For the text-containing cell, return its midpoint in [X, Y] coordinate format. 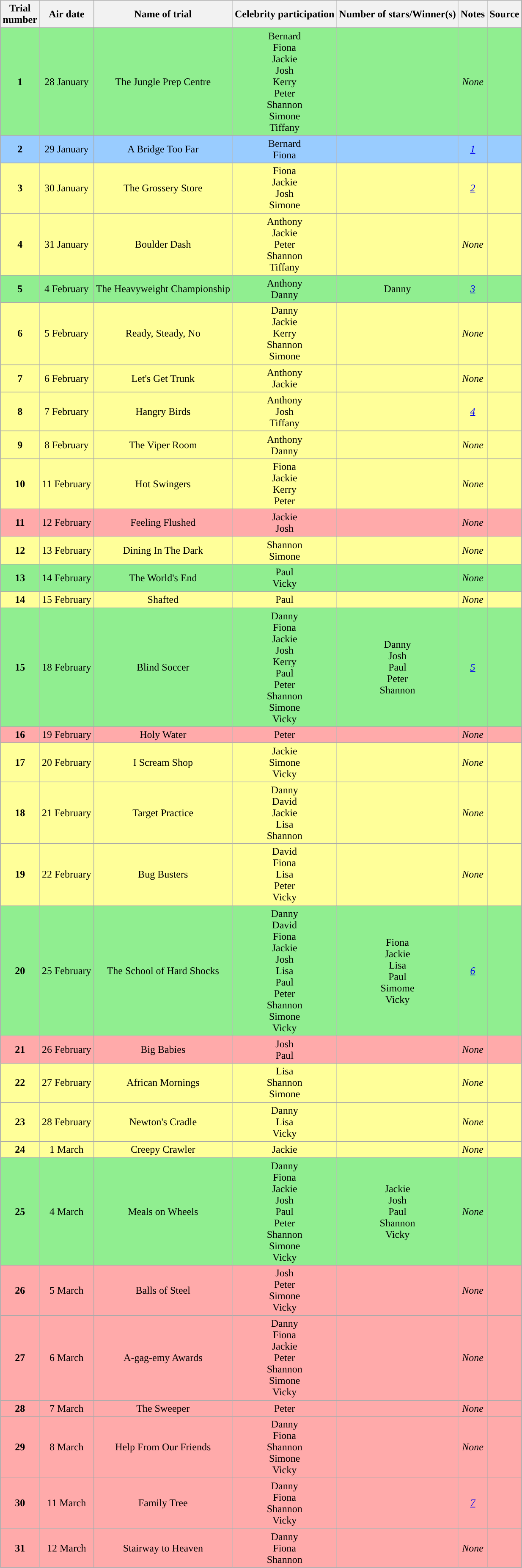
8 February [66, 444]
Celebrity participation [284, 14]
DannyLisaVicky [284, 1122]
28 January [66, 82]
Shafted [163, 600]
11 February [66, 483]
14 February [66, 578]
JackieJosh [284, 522]
31 [20, 1548]
DannyJackieKerryShannonSimone [284, 334]
The Sweeper [163, 1408]
9 [20, 444]
Stairway to Heaven [163, 1548]
Name of trial [163, 14]
A Bridge Too Far [163, 149]
21 [20, 1050]
Ready, Steady, No [163, 334]
16 [20, 735]
30 January [66, 188]
DavidFionaLisaPeterVicky [284, 875]
Trialnumber [20, 14]
JackieJoshPaulShannonVicky [398, 1211]
29 [20, 1447]
6 February [66, 378]
DannyFionaShannonVicky [284, 1504]
15 [20, 667]
Hot Swingers [163, 483]
Boulder Dash [163, 244]
7 February [66, 411]
8 March [66, 1447]
FionaJackieJoshSimone [284, 188]
25 [20, 1211]
Source [504, 14]
Let's Get Trunk [163, 378]
4 March [66, 1211]
26 [20, 1290]
20 [20, 971]
JackieSimoneVicky [284, 762]
4 February [66, 289]
Newton's Cradle [163, 1122]
18 February [66, 667]
18 [20, 813]
13 [20, 578]
27 February [66, 1083]
DannyFionaShannonSimoneVicky [284, 1447]
The Viper Room [163, 444]
LisaShannonSimone [284, 1083]
Help From Our Friends [163, 1447]
The Heavyweight Championship [163, 289]
I Scream Shop [163, 762]
28 [20, 1408]
15 February [66, 600]
13 February [66, 550]
17 [20, 762]
30 [20, 1504]
12 March [66, 1548]
Number of stars/Winner(s) [398, 14]
5 March [66, 1290]
A-gag-emy Awards [163, 1358]
Danny [398, 289]
DannyFionaShannon [284, 1548]
Target Practice [163, 813]
The Jungle Prep Centre [163, 82]
1 March [66, 1149]
Notes [473, 14]
Meals on Wheels [163, 1211]
Feeling Flushed [163, 522]
Air date [66, 14]
10 [20, 483]
Paul [284, 600]
8 [20, 411]
BernardFionaJackieJoshKerryPeterShannonSimoneTiffany [284, 82]
22 [20, 1083]
DannyJoshPaulPeterShannon [398, 667]
FionaJackieLisaPaulSimomeVicky [398, 971]
Family Tree [163, 1504]
19 [20, 875]
22 February [66, 875]
5 February [66, 334]
Dining In The Dark [163, 550]
Holy Water [163, 735]
Bug Busters [163, 875]
Blind Soccer [163, 667]
African Mornings [163, 1083]
AnthonyJackie [284, 378]
Creepy Crawler [163, 1149]
Jackie [284, 1149]
The World's End [163, 578]
DannyDavidJackieLisaShannon [284, 813]
FionaJackieKerryPeter [284, 483]
28 February [66, 1122]
JoshPaul [284, 1050]
AnthonyJoshTiffany [284, 411]
23 [20, 1122]
AnthonyJackiePeterShannonTiffany [284, 244]
Balls of Steel [163, 1290]
Big Babies [163, 1050]
12 February [66, 522]
BernardFiona [284, 149]
25 February [66, 971]
ShannonSimone [284, 550]
12 [20, 550]
11 [20, 522]
20 February [66, 762]
11 March [66, 1504]
Hangry Birds [163, 411]
The Grossery Store [163, 188]
6 March [66, 1358]
29 January [66, 149]
19 February [66, 735]
PaulVicky [284, 578]
27 [20, 1358]
7 March [66, 1408]
26 February [66, 1050]
24 [20, 1149]
21 February [66, 813]
DannyFionaJackieJoshPaulPeterShannonSimoneVicky [284, 1211]
JoshPeterSimoneVicky [284, 1290]
The School of Hard Shocks [163, 971]
DannyDavidFionaJackieJoshLisaPaulPeterShannonSimoneVicky [284, 971]
31 January [66, 244]
DannyFionaJackiePeterShannonSimoneVicky [284, 1358]
DannyFionaJackieJoshKerryPaulPeterShannonSimoneVicky [284, 667]
14 [20, 600]
